Find where the given text appears and provide that cell's center as (X, Y) coordinate. 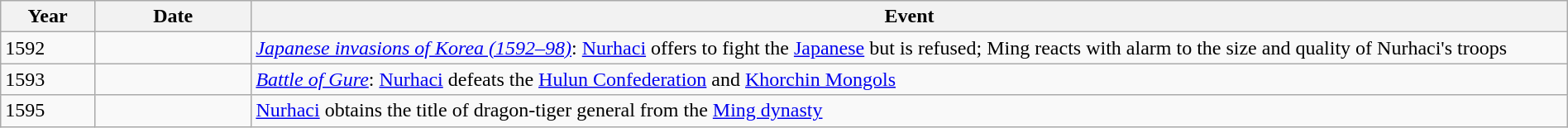
1595 (48, 111)
1593 (48, 79)
Battle of Gure: Nurhaci defeats the Hulun Confederation and Khorchin Mongols (910, 79)
1592 (48, 48)
Nurhaci obtains the title of dragon-tiger general from the Ming dynasty (910, 111)
Year (48, 17)
Date (172, 17)
Event (910, 17)
